Locate the cell with the specified text and output its (x, y) center coordinate. 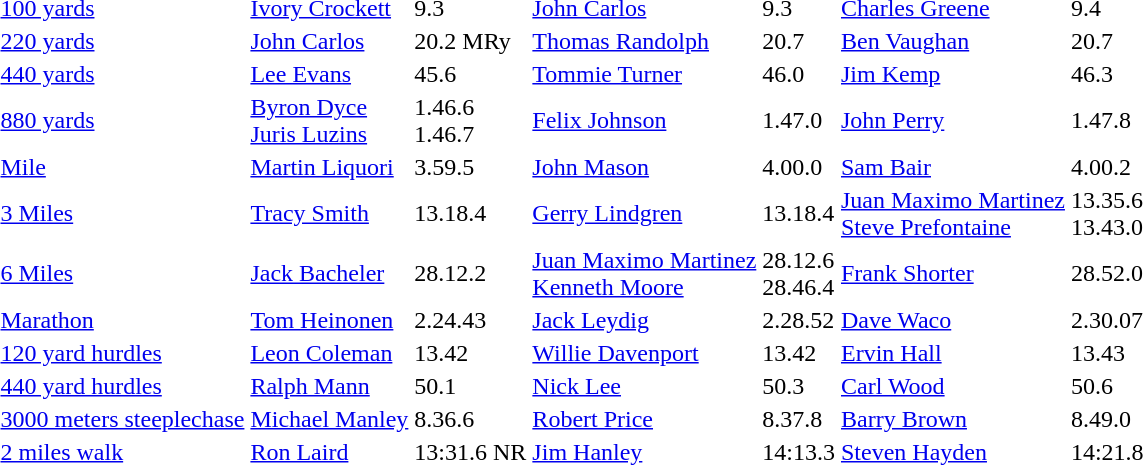
Dave Waco (952, 320)
Juan Maximo Martinez Kenneth Moore (644, 274)
2.28.52 (799, 320)
8.36.6 (470, 419)
Frank Shorter (952, 274)
8.37.8 (799, 419)
3.59.5 (470, 167)
Robert Price (644, 419)
Lee Evans (330, 74)
Sam Bair (952, 167)
20.2 MRy (470, 41)
Nick Lee (644, 386)
Tracy Smith (330, 214)
Leon Coleman (330, 353)
28.12.2 (470, 274)
Ben Vaughan (952, 41)
Michael Manley (330, 419)
John Perry (952, 120)
2.24.43 (470, 320)
Martin Liquori (330, 167)
1.47.0 (799, 120)
45.6 (470, 74)
Juan Maximo Martinez Steve Prefontaine (952, 214)
Jack Leydig (644, 320)
Felix Johnson (644, 120)
Jim Kemp (952, 74)
50.1 (470, 386)
Tommie Turner (644, 74)
John Mason (644, 167)
Ralph Mann (330, 386)
50.3 (799, 386)
Gerry Lindgren (644, 214)
Byron Dyce Juris Luzins (330, 120)
Carl Wood (952, 386)
Willie Davenport (644, 353)
John Carlos (330, 41)
Thomas Randolph (644, 41)
46.0 (799, 74)
Jack Bacheler (330, 274)
1.46.61.46.7 (470, 120)
20.7 (799, 41)
Tom Heinonen (330, 320)
Barry Brown (952, 419)
Ervin Hall (952, 353)
28.12.628.46.4 (799, 274)
4.00.0 (799, 167)
